Find where the given text appears and provide that cell's center as [X, Y] coordinate. 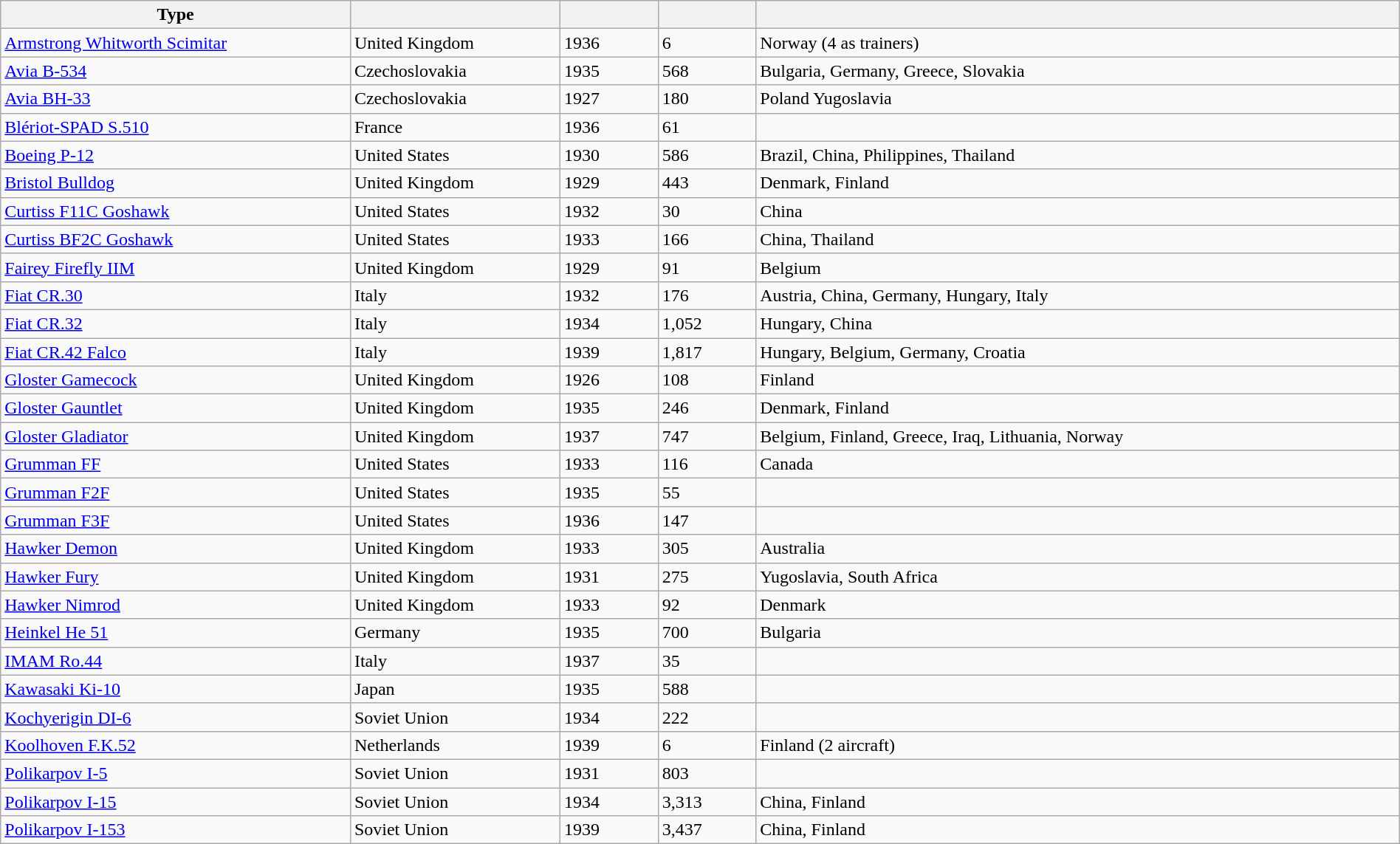
Hawker Fury [176, 577]
747 [707, 436]
116 [707, 464]
Bristol Bulldog [176, 183]
Polikarpov I-5 [176, 773]
Blériot-SPAD S.510 [176, 127]
588 [707, 689]
Fiat CR.42 Falco [176, 352]
Koolhoven F.K.52 [176, 745]
Fairey Firefly IIM [176, 267]
803 [707, 773]
Hungary, Belgium, Germany, Croatia [1078, 352]
30 [707, 211]
61 [707, 127]
568 [707, 71]
Armstrong Whitworth Scimitar [176, 43]
China [1078, 211]
Gloster Gauntlet [176, 408]
3,437 [707, 830]
55 [707, 493]
Brazil, China, Philippines, Thailand [1078, 155]
Grumman F3F [176, 521]
92 [707, 605]
176 [707, 295]
Kochyerigin DI-6 [176, 717]
Yugoslavia, South Africa [1078, 577]
Grumman F2F [176, 493]
Finland [1078, 380]
108 [707, 380]
Boeing P-12 [176, 155]
Fiat CR.30 [176, 295]
Australia [1078, 549]
443 [707, 183]
Gloster Gamecock [176, 380]
Hungary, China [1078, 323]
Type [176, 15]
91 [707, 267]
Denmark [1078, 605]
Grumman FF [176, 464]
Hawker Nimrod [176, 605]
1926 [610, 380]
1,052 [707, 323]
Poland Yugoslavia [1078, 99]
586 [707, 155]
1930 [610, 155]
3,313 [707, 801]
Avia B-534 [176, 71]
IMAM Ro.44 [176, 661]
Fiat CR.32 [176, 323]
Hawker Demon [176, 549]
France [455, 127]
Belgium [1078, 267]
700 [707, 633]
Norway (4 as trainers) [1078, 43]
Curtiss F11C Goshawk [176, 211]
Polikarpov I-15 [176, 801]
Finland (2 aircraft) [1078, 745]
China, Thailand [1078, 239]
Canada [1078, 464]
180 [707, 99]
305 [707, 549]
1,817 [707, 352]
Kawasaki Ki-10 [176, 689]
Curtiss BF2C Goshawk [176, 239]
246 [707, 408]
Gloster Gladiator [176, 436]
Heinkel He 51 [176, 633]
147 [707, 521]
Bulgaria [1078, 633]
Bulgaria, Germany, Greece, Slovakia [1078, 71]
Germany [455, 633]
Netherlands [455, 745]
Belgium, Finland, Greece, Iraq, Lithuania, Norway [1078, 436]
166 [707, 239]
Avia BH-33 [176, 99]
222 [707, 717]
275 [707, 577]
Austria, China, Germany, Hungary, Italy [1078, 295]
Japan [455, 689]
35 [707, 661]
1927 [610, 99]
Polikarpov I-153 [176, 830]
